Search for the cell housing the specified text and yield its [X, Y] center coordinate. 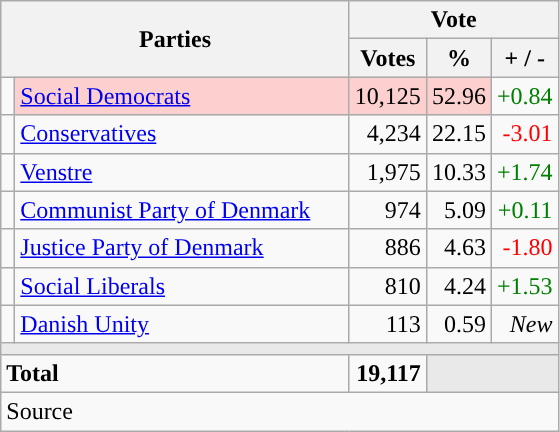
0.59 [458, 324]
Conservatives [182, 134]
Vote [454, 20]
Social Democrats [182, 96]
1,975 [388, 172]
113 [388, 324]
974 [388, 210]
+0.84 [524, 96]
Venstre [182, 172]
Communist Party of Denmark [182, 210]
+0.11 [524, 210]
Justice Party of Denmark [182, 248]
% [458, 58]
-1.80 [524, 248]
52.96 [458, 96]
4,234 [388, 134]
5.09 [458, 210]
4.24 [458, 286]
Social Liberals [182, 286]
Danish Unity [182, 324]
4.63 [458, 248]
New [524, 324]
22.15 [458, 134]
+1.74 [524, 172]
+1.53 [524, 286]
Votes [388, 58]
810 [388, 286]
Parties [176, 39]
10.33 [458, 172]
Source [280, 411]
10,125 [388, 96]
886 [388, 248]
Total [176, 373]
-3.01 [524, 134]
+ / - [524, 58]
19,117 [388, 373]
